Pinpoint the cell where the given text exists, returning its (x, y) midpoint coordinate. 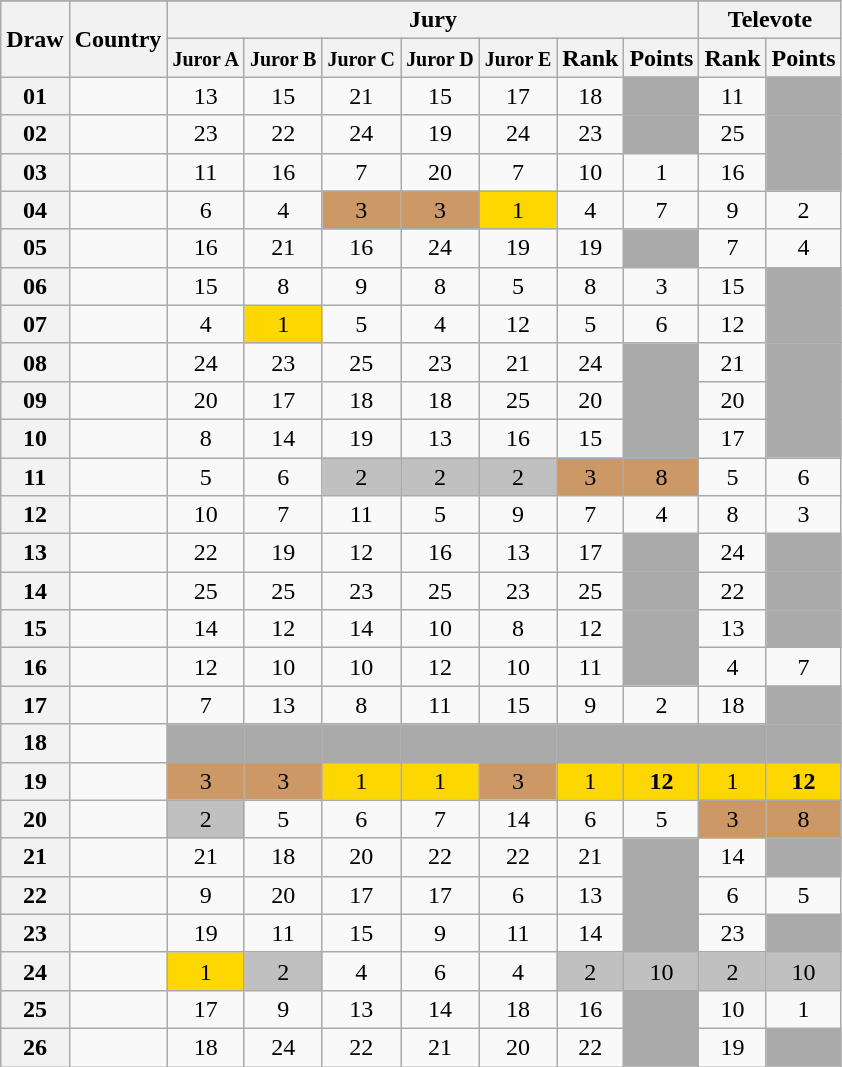
Televote (770, 20)
08 (35, 362)
Juror A (206, 58)
Jury (433, 20)
07 (35, 324)
02 (35, 134)
Juror E (518, 58)
06 (35, 286)
04 (35, 210)
Country (118, 39)
26 (35, 1047)
09 (35, 400)
01 (35, 96)
03 (35, 172)
05 (35, 248)
Juror D (440, 58)
Juror B (283, 58)
Juror C (362, 58)
Draw (35, 39)
